Locate the cell with the specified text and output its [X, Y] center coordinate. 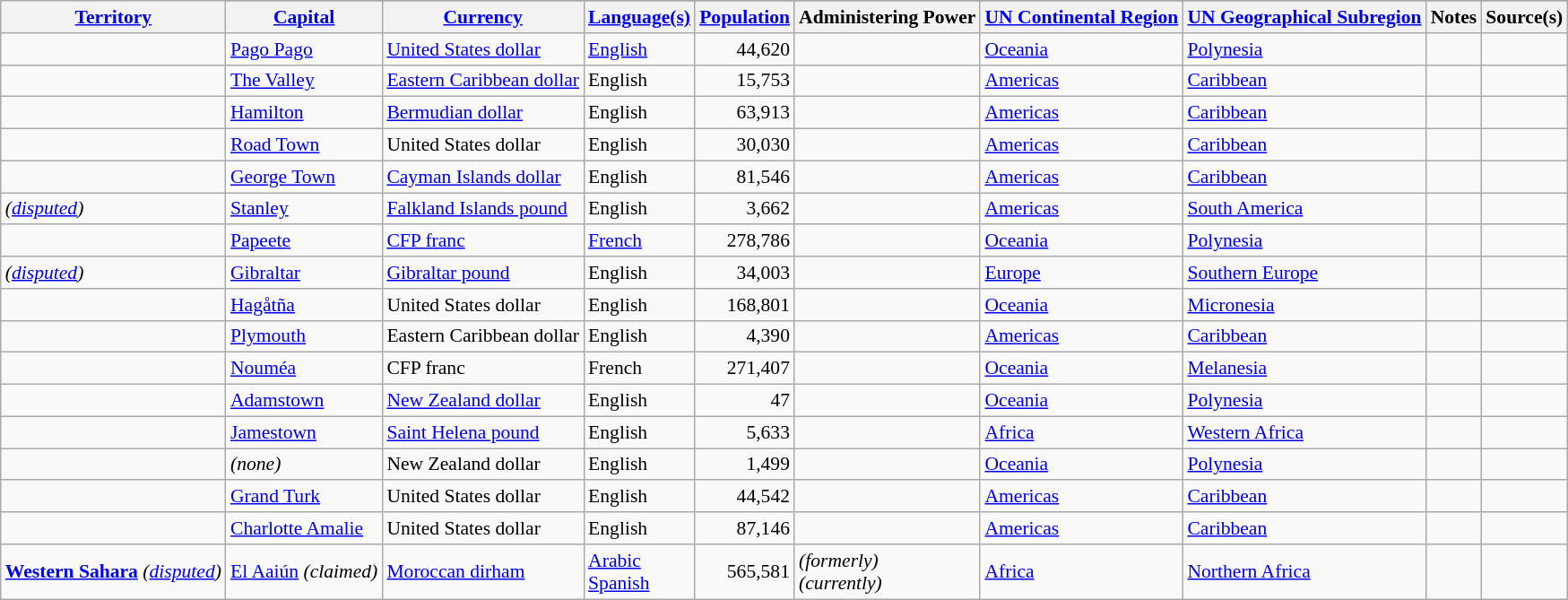
Gibraltar pound [482, 273]
El Aaiún (claimed) [304, 572]
Source(s) [1524, 17]
5,633 [744, 432]
Micronesia [1304, 305]
(none) [304, 465]
UN Geographical Subregion [1304, 17]
4,390 [744, 336]
Moroccan dirham [482, 572]
Western Africa [1304, 432]
Hamilton [304, 113]
George Town [304, 177]
Road Town [304, 145]
30,030 [744, 145]
Charlotte Amalie [304, 528]
Melanesia [1304, 369]
The Valley [304, 81]
Currency [482, 17]
168,801 [744, 305]
ArabicSpanish [639, 572]
Northern Africa [1304, 572]
Notes [1454, 17]
(formerly) (currently) [888, 572]
Population [744, 17]
Western Sahara (disputed) [113, 572]
Capital [304, 17]
565,581 [744, 572]
Saint Helena pound [482, 432]
81,546 [744, 177]
34,003 [744, 273]
Hagåtña [304, 305]
Grand Turk [304, 497]
63,913 [744, 113]
44,542 [744, 497]
Plymouth [304, 336]
Europe [1081, 273]
3,662 [744, 209]
Papeete [304, 241]
15,753 [744, 81]
47 [744, 401]
Falkland Islands pound [482, 209]
Pago Pago [304, 49]
278,786 [744, 241]
Gibraltar [304, 273]
Stanley [304, 209]
Territory [113, 17]
271,407 [744, 369]
Bermudian dollar [482, 113]
Adamstown [304, 401]
Southern Europe [1304, 273]
Cayman Islands dollar [482, 177]
Administering Power [888, 17]
Language(s) [639, 17]
87,146 [744, 528]
1,499 [744, 465]
Nouméa [304, 369]
South America [1304, 209]
Jamestown [304, 432]
44,620 [744, 49]
UN Continental Region [1081, 17]
